Locate the cell with the specified text and output its [X, Y] center coordinate. 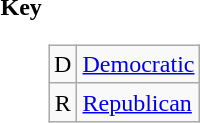
Republican [138, 102]
R [63, 102]
D [63, 64]
Democratic [138, 64]
